Pinpoint the cell where the given text exists, returning its (X, Y) midpoint coordinate. 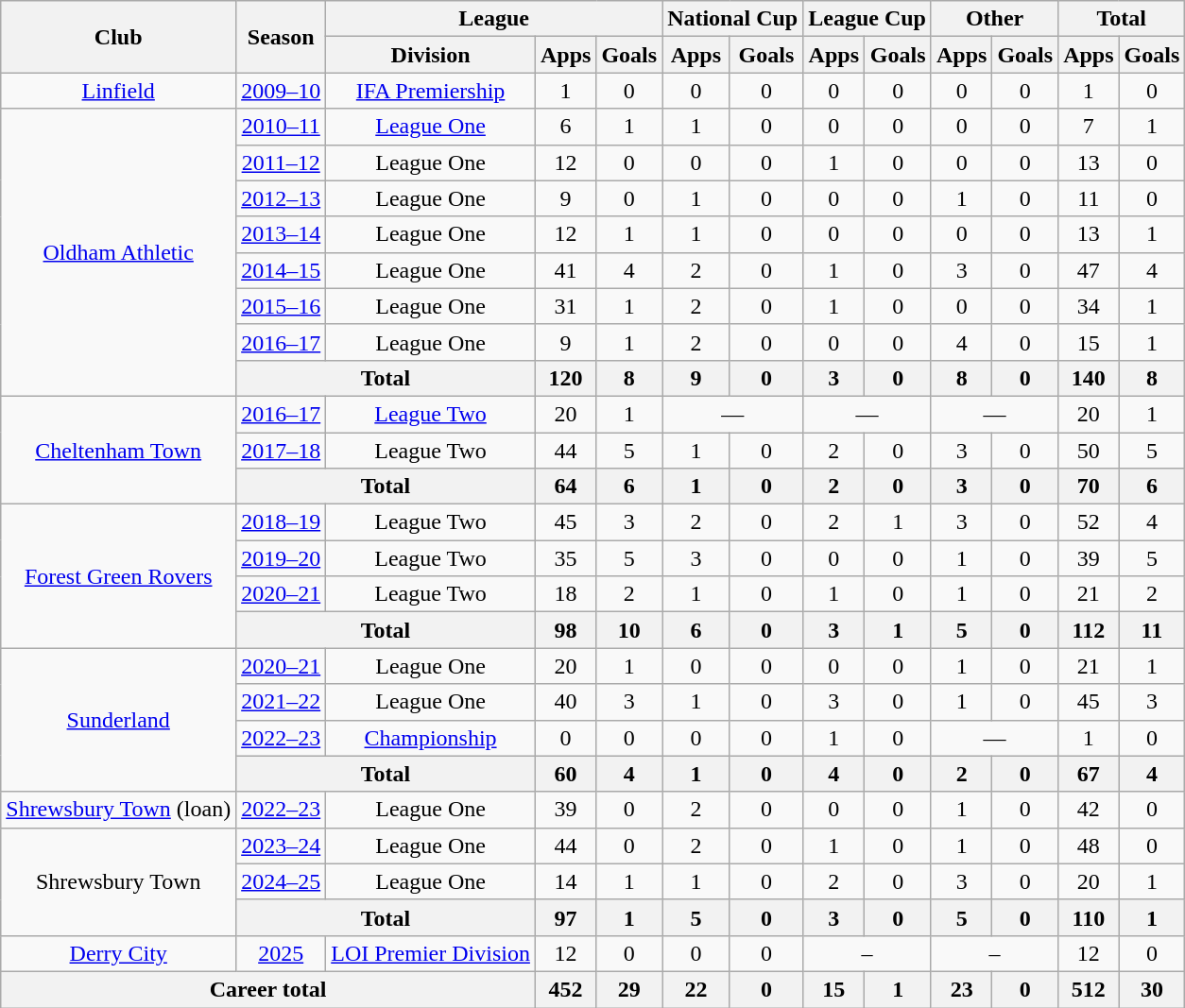
140 (1089, 378)
67 (1089, 774)
23 (961, 989)
60 (565, 774)
Championship (431, 738)
22 (696, 989)
14 (565, 881)
Derry City (119, 953)
Shrewsbury Town (loan) (119, 810)
2021–22 (282, 702)
Club (119, 37)
112 (1089, 630)
2018–19 (282, 522)
Shrewsbury Town (119, 881)
National Cup (733, 19)
2014–15 (282, 270)
Season (282, 37)
110 (1089, 917)
LOI Premier Division (431, 953)
120 (565, 378)
League (494, 19)
47 (1089, 270)
7 (1089, 127)
512 (1089, 989)
31 (565, 306)
64 (565, 487)
Forest Green Rovers (119, 576)
52 (1089, 522)
Linfield (119, 91)
2009–10 (282, 91)
Career total (268, 989)
2017–18 (282, 451)
48 (1089, 846)
35 (565, 558)
2013–14 (282, 234)
2012–13 (282, 198)
50 (1089, 451)
2024–25 (282, 881)
2015–16 (282, 306)
IFA Premiership (431, 91)
98 (565, 630)
42 (1089, 810)
30 (1152, 989)
10 (629, 630)
2023–24 (282, 846)
40 (565, 702)
2011–12 (282, 162)
Sunderland (119, 720)
29 (629, 989)
41 (565, 270)
Other (994, 19)
Cheltenham Town (119, 450)
Division (431, 55)
18 (565, 594)
452 (565, 989)
97 (565, 917)
2025 (282, 953)
70 (1089, 487)
League Cup (867, 19)
Oldham Athletic (119, 252)
2010–11 (282, 127)
34 (1089, 306)
2019–20 (282, 558)
